Return the (X, Y) coordinate for the center point of the cell that contains the specified text.  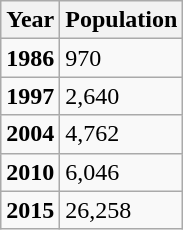
26,258 (122, 210)
2,640 (122, 96)
2004 (30, 134)
Year (30, 20)
Population (122, 20)
970 (122, 58)
4,762 (122, 134)
2015 (30, 210)
1986 (30, 58)
6,046 (122, 172)
2010 (30, 172)
1997 (30, 96)
